Determine the [X, Y] coordinate at the center of the cell enclosing the given text.  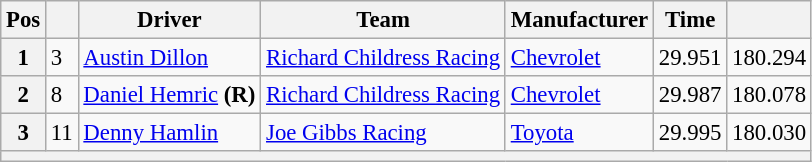
29.951 [690, 58]
Driver [170, 20]
180.294 [770, 58]
Team [384, 20]
180.030 [770, 133]
Toyota [579, 133]
2 [24, 95]
Daniel Hemric (R) [170, 95]
1 [24, 58]
Austin Dillon [170, 58]
Denny Hamlin [170, 133]
Manufacturer [579, 20]
Pos [24, 20]
8 [62, 95]
Joe Gibbs Racing [384, 133]
Time [690, 20]
29.995 [690, 133]
29.987 [690, 95]
11 [62, 133]
180.078 [770, 95]
